Extract the (X, Y) coordinate from the center of the cell holding the provided text.  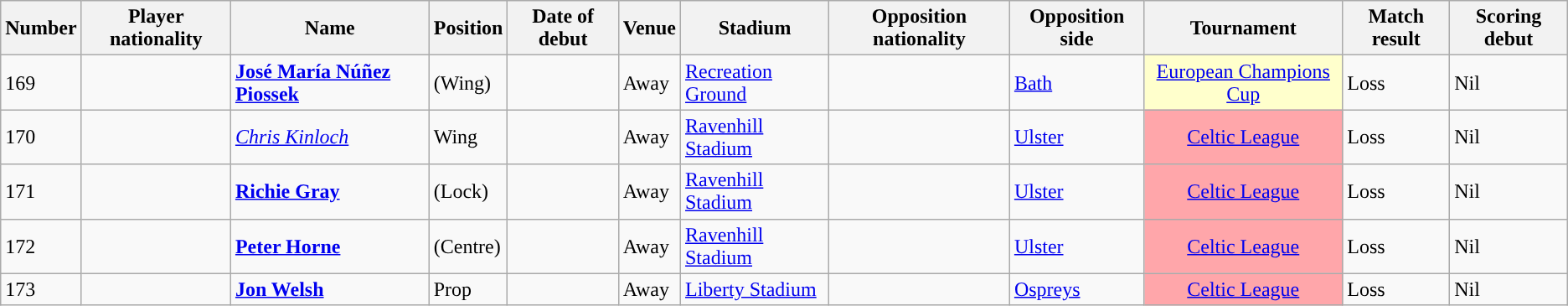
171 (41, 191)
170 (41, 137)
173 (41, 289)
Name (330, 29)
Match result (1396, 29)
169 (41, 82)
172 (41, 246)
Recreation Ground (754, 82)
Player nationality (156, 29)
Peter Horne (330, 246)
Ospreys (1076, 289)
Liberty Stadium (754, 289)
Richie Gray (330, 191)
Opposition nationality (920, 29)
European Champions Cup (1243, 82)
Prop (468, 289)
(Centre) (468, 246)
Position (468, 29)
Opposition side (1076, 29)
José María Núñez Piossek (330, 82)
Tournament (1243, 29)
(Wing) (468, 82)
Chris Kinloch (330, 137)
Stadium (754, 29)
Date of debut (563, 29)
Bath (1076, 82)
Wing (468, 137)
Number (41, 29)
Jon Welsh (330, 289)
(Lock) (468, 191)
Scoring debut (1509, 29)
Venue (649, 29)
